Output the [x, y] coordinate of the center of the cell containing the given text.  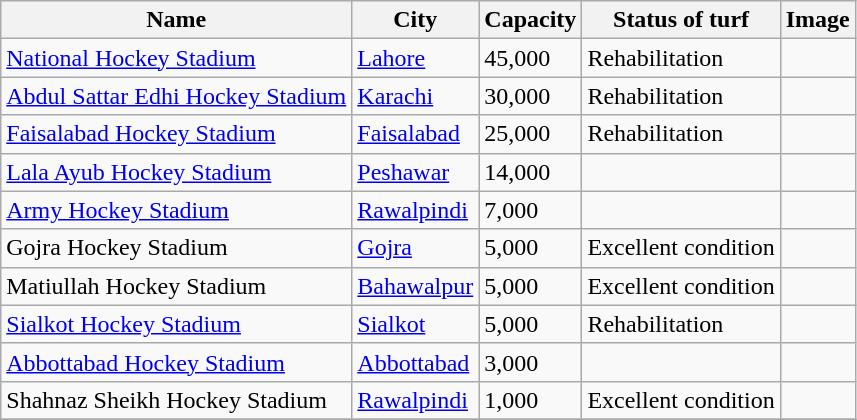
30,000 [530, 96]
Lala Ayub Hockey Stadium [176, 172]
Abbottabad [416, 362]
Army Hockey Stadium [176, 210]
Abbottabad Hockey Stadium [176, 362]
Gojra Hockey Stadium [176, 248]
Capacity [530, 20]
1,000 [530, 400]
National Hockey Stadium [176, 58]
Lahore [416, 58]
45,000 [530, 58]
Karachi [416, 96]
Sialkot Hockey Stadium [176, 324]
25,000 [530, 134]
7,000 [530, 210]
3,000 [530, 362]
Sialkot [416, 324]
Image [818, 20]
Matiullah Hockey Stadium [176, 286]
Shahnaz Sheikh Hockey Stadium [176, 400]
Status of turf [681, 20]
Peshawar [416, 172]
Abdul Sattar Edhi Hockey Stadium [176, 96]
14,000 [530, 172]
Faisalabad Hockey Stadium [176, 134]
Name [176, 20]
Faisalabad [416, 134]
Bahawalpur [416, 286]
City [416, 20]
Gojra [416, 248]
